From the cell containing the given text, extract its center point as [X, Y] coordinate. 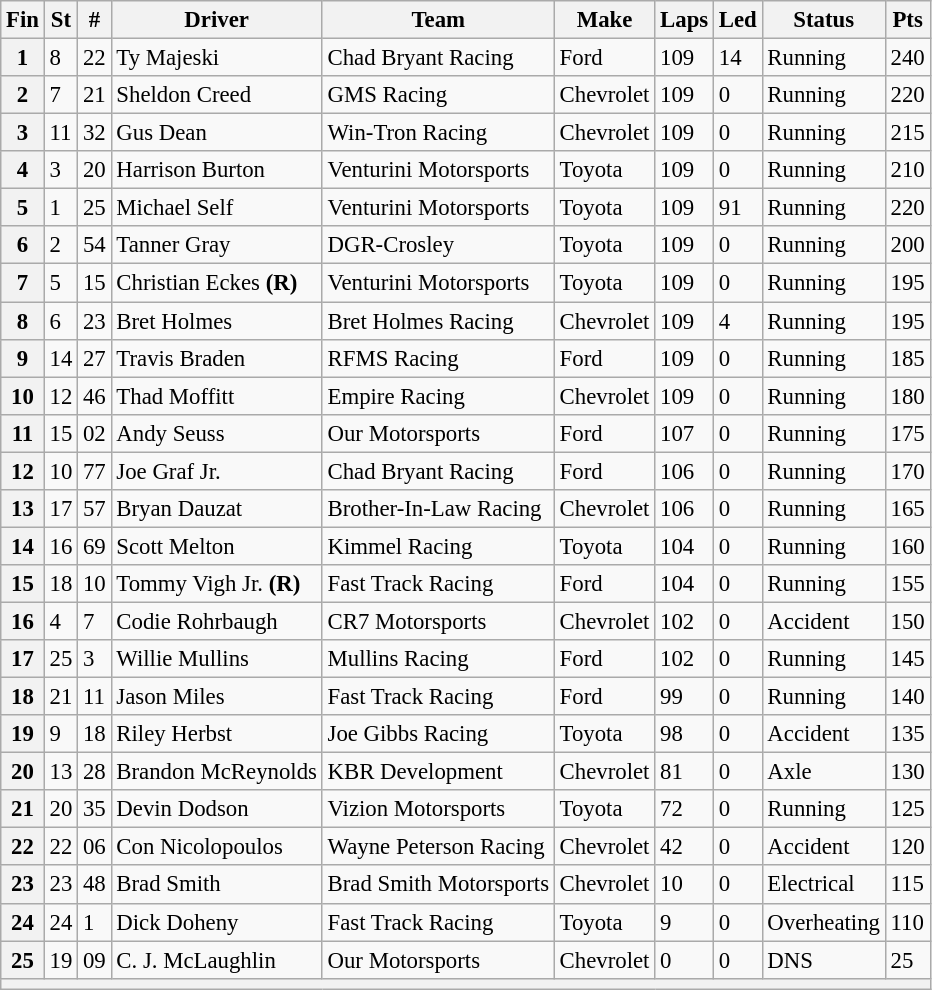
Brad Smith [216, 885]
69 [94, 546]
Brother-In-Law Racing [438, 509]
St [60, 20]
Dick Doheny [216, 922]
CR7 Motorsports [438, 621]
Electrical [824, 885]
27 [94, 358]
Win-Tron Racing [438, 133]
Pts [908, 20]
Bryan Dauzat [216, 509]
C. J. McLaughlin [216, 960]
155 [908, 584]
98 [684, 734]
175 [908, 433]
Vizion Motorsports [438, 809]
Codie Rohrbaugh [216, 621]
57 [94, 509]
Willie Mullins [216, 659]
160 [908, 546]
Tanner Gray [216, 245]
135 [908, 734]
09 [94, 960]
Wayne Peterson Racing [438, 847]
KBR Development [438, 772]
35 [94, 809]
215 [908, 133]
Joe Gibbs Racing [438, 734]
Brandon McReynolds [216, 772]
Ty Majeski [216, 58]
06 [94, 847]
Axle [824, 772]
91 [738, 208]
72 [684, 809]
Laps [684, 20]
170 [908, 471]
180 [908, 396]
28 [94, 772]
140 [908, 697]
42 [684, 847]
Con Nicolopoulos [216, 847]
Thad Moffitt [216, 396]
54 [94, 245]
Scott Melton [216, 546]
Gus Dean [216, 133]
Overheating [824, 922]
77 [94, 471]
RFMS Racing [438, 358]
DGR-Crosley [438, 245]
# [94, 20]
Bret Holmes [216, 321]
Harrison Burton [216, 170]
Fin [23, 20]
200 [908, 245]
Make [604, 20]
46 [94, 396]
Travis Braden [216, 358]
Michael Self [216, 208]
125 [908, 809]
48 [94, 885]
Andy Seuss [216, 433]
Sheldon Creed [216, 95]
130 [908, 772]
Christian Eckes (R) [216, 283]
81 [684, 772]
DNS [824, 960]
Kimmel Racing [438, 546]
Bret Holmes Racing [438, 321]
99 [684, 697]
Jason Miles [216, 697]
Driver [216, 20]
210 [908, 170]
Brad Smith Motorsports [438, 885]
110 [908, 922]
120 [908, 847]
Status [824, 20]
Empire Racing [438, 396]
185 [908, 358]
02 [94, 433]
32 [94, 133]
Tommy Vigh Jr. (R) [216, 584]
Mullins Racing [438, 659]
145 [908, 659]
Joe Graf Jr. [216, 471]
GMS Racing [438, 95]
240 [908, 58]
115 [908, 885]
Team [438, 20]
150 [908, 621]
Led [738, 20]
107 [684, 433]
Devin Dodson [216, 809]
165 [908, 509]
Riley Herbst [216, 734]
